Locate the cell with the specified text and output its [X, Y] center coordinate. 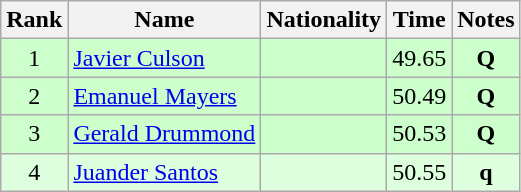
Name [164, 20]
Notes [486, 20]
Emanuel Mayers [164, 96]
1 [34, 58]
4 [34, 172]
Rank [34, 20]
50.49 [420, 96]
Time [420, 20]
Javier Culson [164, 58]
Nationality [324, 20]
2 [34, 96]
50.55 [420, 172]
Gerald Drummond [164, 134]
50.53 [420, 134]
Juander Santos [164, 172]
3 [34, 134]
q [486, 172]
49.65 [420, 58]
